Capture the cell that displays the provided text and extract its [X, Y] central coordinate. 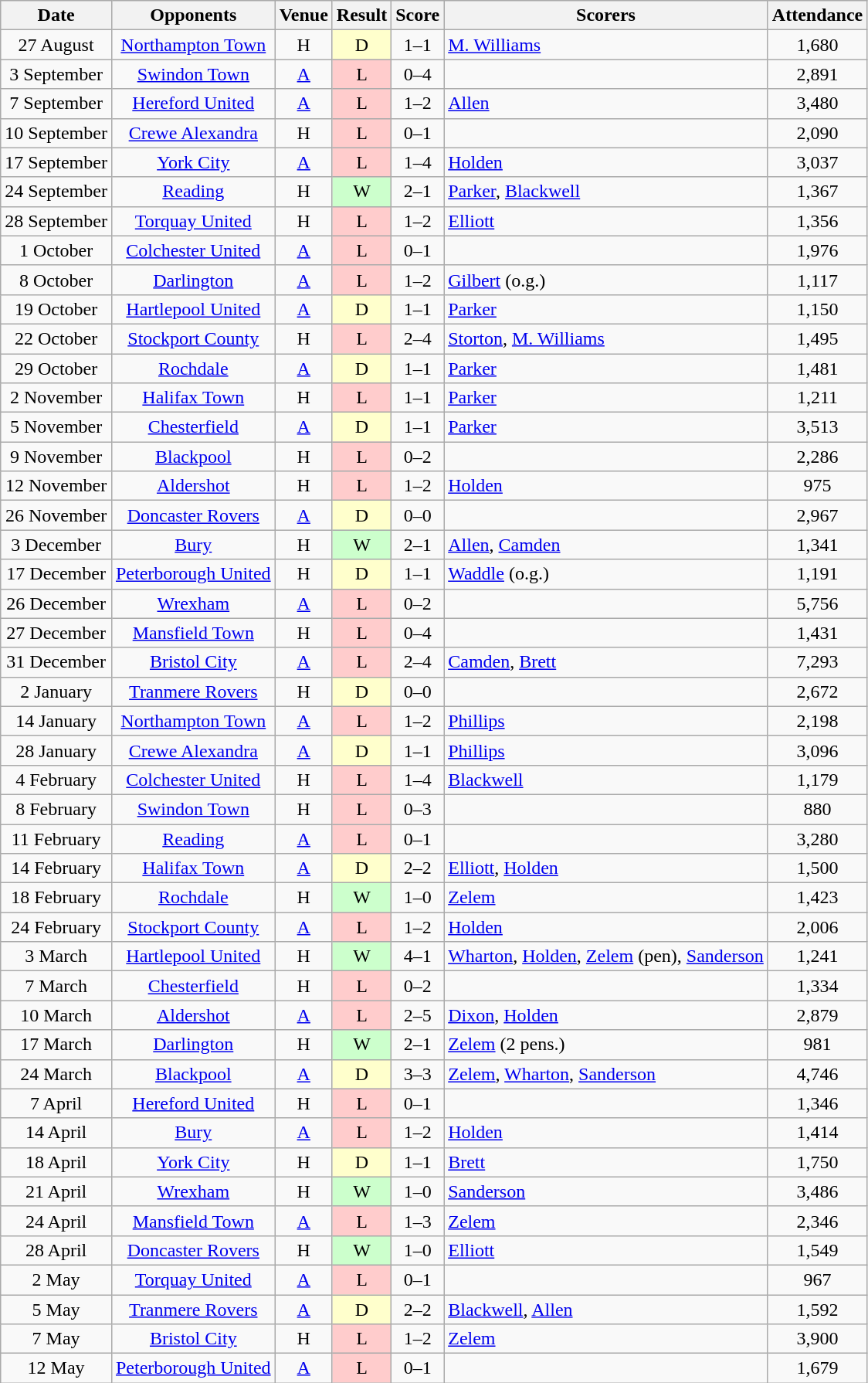
Camden, Brett [606, 662]
4–1 [418, 957]
5 May [56, 1310]
Blackwell, Allen [606, 1310]
Storton, M. Williams [606, 338]
0–3 [418, 809]
967 [817, 1279]
21 April [56, 1191]
3,280 [817, 838]
12 May [56, 1368]
1,592 [817, 1310]
17 December [56, 574]
24 April [56, 1221]
1,356 [817, 221]
4,746 [817, 1074]
1,334 [817, 986]
22 October [56, 338]
1,179 [817, 780]
29 October [56, 369]
1,500 [817, 868]
7 March [56, 986]
7 September [56, 104]
Parker, Blackwell [606, 192]
24 March [56, 1074]
Allen [606, 104]
1,431 [817, 633]
Gilbert (o.g.) [606, 280]
1,679 [817, 1368]
2,198 [817, 721]
1,549 [817, 1250]
3,900 [817, 1339]
27 December [56, 633]
18 February [56, 898]
Elliott, Holden [606, 868]
2,879 [817, 1015]
1,367 [817, 192]
Waddle (o.g.) [606, 574]
3,513 [817, 427]
2,346 [817, 1221]
2,090 [817, 133]
8 October [56, 280]
2 May [56, 1279]
M. Williams [606, 45]
2–5 [418, 1015]
7,293 [817, 662]
1,117 [817, 280]
Wharton, Holden, Zelem (pen), Sanderson [606, 957]
2,006 [817, 927]
24 September [56, 192]
14 February [56, 868]
Opponents [193, 15]
Scorers [606, 15]
2,967 [817, 515]
10 March [56, 1015]
Result [361, 15]
1,414 [817, 1133]
5 November [56, 427]
27 August [56, 45]
1,976 [817, 250]
2,891 [817, 74]
3,480 [817, 104]
981 [817, 1045]
14 January [56, 721]
1,481 [817, 369]
14 April [56, 1133]
31 December [56, 662]
1,680 [817, 45]
2,672 [817, 691]
1,495 [817, 338]
Dixon, Holden [606, 1015]
2 January [56, 691]
17 September [56, 162]
3–3 [418, 1074]
975 [817, 486]
3,037 [817, 162]
3 September [56, 74]
12 November [56, 486]
3 March [56, 957]
Zelem (2 pens.) [606, 1045]
Attendance [817, 15]
26 November [56, 515]
5,756 [817, 603]
11 February [56, 838]
9 November [56, 457]
Blackwell [606, 780]
2,286 [817, 457]
Zelem, Wharton, Sanderson [606, 1074]
1 October [56, 250]
7 May [56, 1339]
3,096 [817, 750]
1,346 [817, 1103]
1–3 [418, 1221]
Allen, Camden [606, 545]
3 December [56, 545]
1,211 [817, 398]
7 April [56, 1103]
1,150 [817, 309]
Venue [303, 15]
1,191 [817, 574]
Score [418, 15]
2 November [56, 398]
10 September [56, 133]
8 February [56, 809]
28 April [56, 1250]
Brett [606, 1162]
3,486 [817, 1191]
1,423 [817, 898]
4 February [56, 780]
Sanderson [606, 1191]
19 October [56, 309]
28 January [56, 750]
28 September [56, 221]
17 March [56, 1045]
24 February [56, 927]
1,241 [817, 957]
1,750 [817, 1162]
18 April [56, 1162]
26 December [56, 603]
1,341 [817, 545]
Date [56, 15]
880 [817, 809]
